For the text-containing cell, return its midpoint in [x, y] coordinate format. 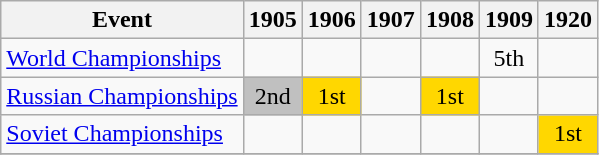
1909 [508, 20]
1906 [332, 20]
1908 [450, 20]
World Championships [122, 58]
Soviet Championships [122, 134]
5th [508, 58]
Russian Championships [122, 96]
2nd [272, 96]
Event [122, 20]
1905 [272, 20]
1920 [568, 20]
1907 [390, 20]
